Find where the given text appears and provide that cell's center as (x, y) coordinate. 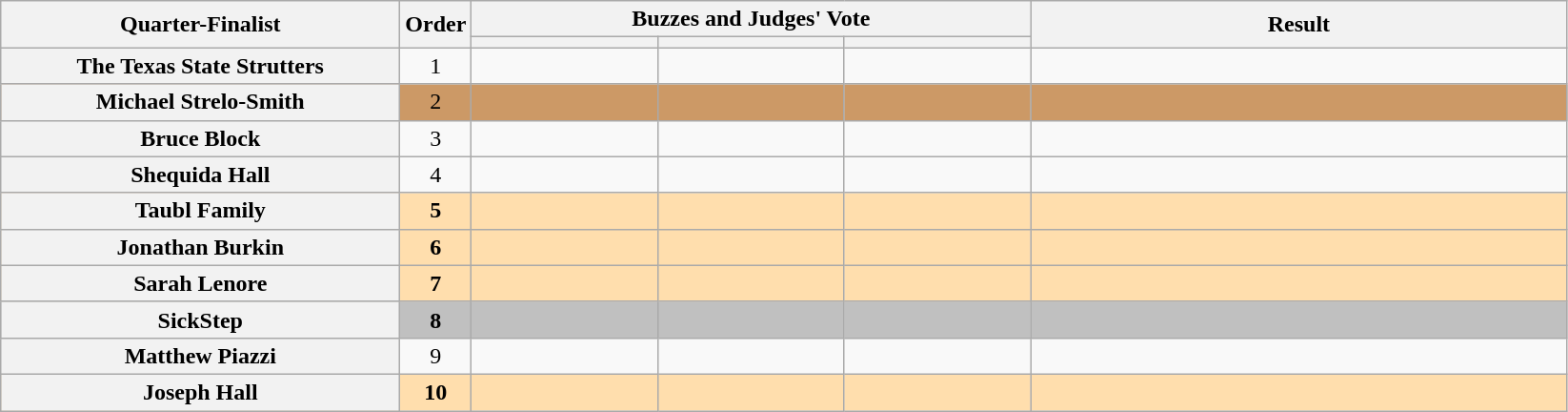
6 (436, 247)
Joseph Hall (200, 392)
9 (436, 356)
7 (436, 283)
Quarter-Finalist (200, 25)
Taubl Family (200, 211)
Buzzes and Judges' Vote (751, 19)
10 (436, 392)
Jonathan Burkin (200, 247)
2 (436, 102)
3 (436, 138)
Result (1299, 25)
Michael Strelo-Smith (200, 102)
1 (436, 66)
Sarah Lenore (200, 283)
Matthew Piazzi (200, 356)
Order (436, 25)
The Texas State Strutters (200, 66)
Shequida Hall (200, 175)
8 (436, 319)
Bruce Block (200, 138)
5 (436, 211)
SickStep (200, 319)
4 (436, 175)
